Pinpoint the cell where the given text exists, returning its [X, Y] midpoint coordinate. 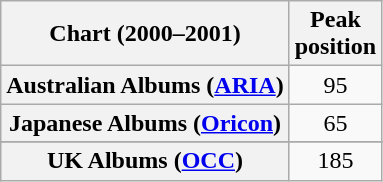
185 [335, 161]
95 [335, 85]
UK Albums (OCC) [145, 161]
Australian Albums (ARIA) [145, 85]
65 [335, 123]
Chart (2000–2001) [145, 34]
Japanese Albums (Oricon) [145, 123]
Peakposition [335, 34]
